Scan for the cell matching the given text and deliver its [X, Y] coordinate at center. 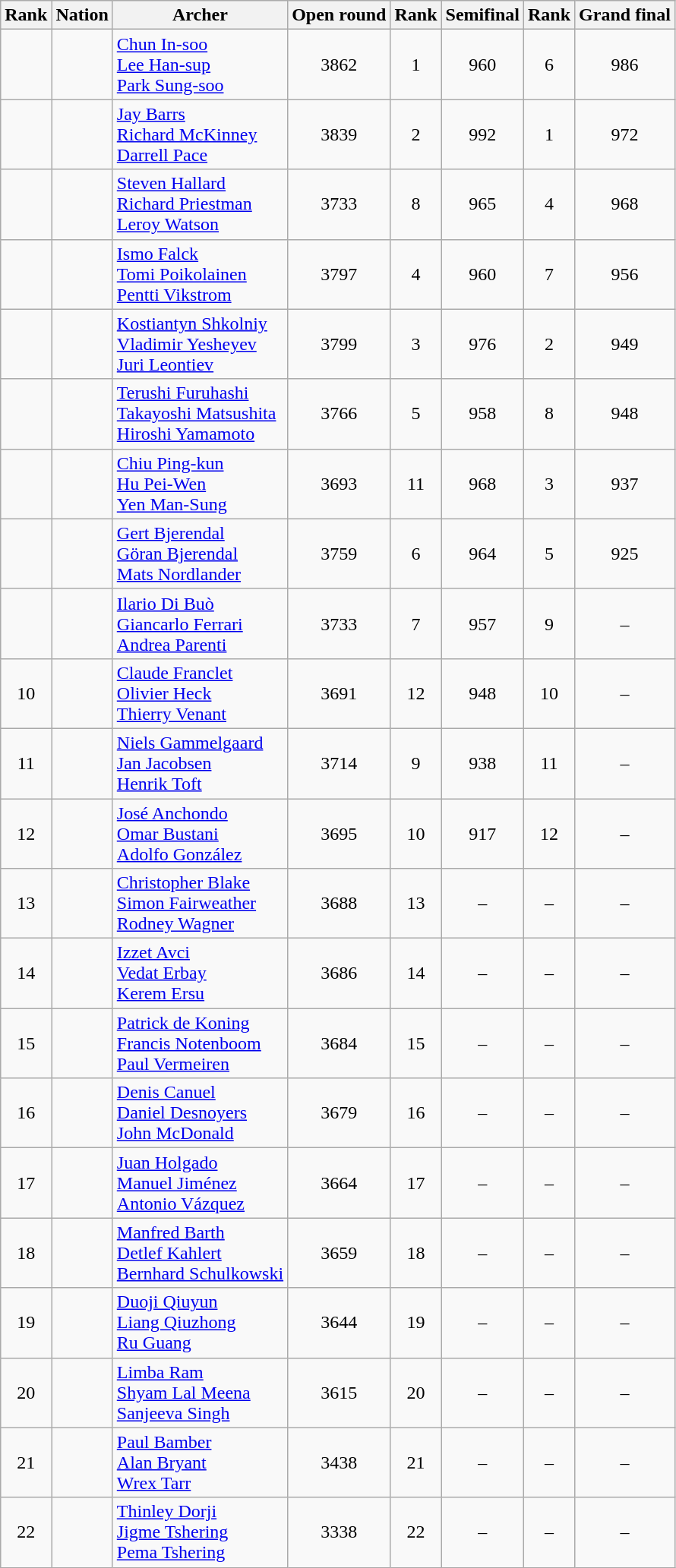
Juan HolgadoManuel JiménezAntonio Vázquez [200, 1183]
3766 [339, 414]
986 [625, 65]
937 [625, 484]
938 [482, 763]
964 [482, 554]
3338 [339, 1532]
3686 [339, 973]
Archer [200, 15]
Chun In-sooLee Han-sup Park Sung-soo [200, 65]
958 [482, 414]
Open round [339, 15]
Ismo FalckTomi PoikolainenPentti Vikstrom [200, 274]
3862 [339, 65]
Claude FrancletOlivier HeckThierry Venant [200, 693]
956 [625, 274]
3688 [339, 904]
Ilario Di BuòGiancarlo FerrariAndrea Parenti [200, 623]
Patrick de KoningFrancis NotenboomPaul Vermeiren [200, 1043]
949 [625, 344]
3659 [339, 1253]
Christopher BlakeSimon FairweatherRodney Wagner [200, 904]
Denis CanuelDaniel DesnoyersJohn McDonald [200, 1113]
3684 [339, 1043]
3679 [339, 1113]
3691 [339, 693]
Paul BamberAlan BryantWrex Tarr [200, 1462]
3839 [339, 134]
957 [482, 623]
917 [482, 834]
Jay BarrsRichard McKinneyDarrell Pace [200, 134]
3438 [339, 1462]
3714 [339, 763]
3664 [339, 1183]
3799 [339, 344]
972 [625, 134]
Manfred BarthDetlef KahlertBernhard Schulkowski [200, 1253]
Nation [82, 15]
965 [482, 204]
Limba RamShyam Lal MeenaSanjeeva Singh [200, 1393]
3693 [339, 484]
925 [625, 554]
3615 [339, 1393]
Niels GammelgaardJan JacobsenHenrik Toft [200, 763]
992 [482, 134]
Kostiantyn ShkolniyVladimir YesheyevJuri Leontiev [200, 344]
Terushi FuruhashiTakayoshi MatsushitaHiroshi Yamamoto [200, 414]
3695 [339, 834]
3759 [339, 554]
José AnchondoOmar BustaniAdolfo González [200, 834]
Chiu Ping-kunHu Pei-WenYen Man-Sung [200, 484]
Semifinal [482, 15]
Thinley DorjiJigme TsheringPema Tshering [200, 1532]
Izzet AvciVedat ErbayKerem Ersu [200, 973]
Gert BjerendalGöran BjerendalMats Nordlander [200, 554]
Grand final [625, 15]
Duoji QiuyunLiang QiuzhongRu Guang [200, 1323]
976 [482, 344]
3644 [339, 1323]
Steven HallardRichard PriestmanLeroy Watson [200, 204]
3797 [339, 274]
